Capture the cell that displays the provided text and extract its [x, y] central coordinate. 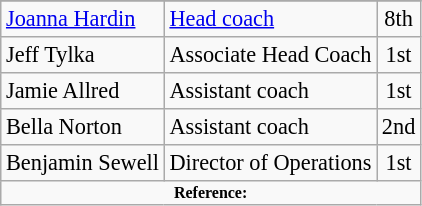
Benjamin Sewell [82, 162]
Head coach [270, 19]
Jamie Allred [82, 90]
Bella Norton [82, 126]
Associate Head Coach [270, 55]
8th [399, 19]
Joanna Hardin [82, 19]
2nd [399, 126]
Director of Operations [270, 162]
Reference: [211, 192]
Jeff Tylka [82, 55]
